Detect which cell encompasses the target text, then output its [X, Y] center coordinate. 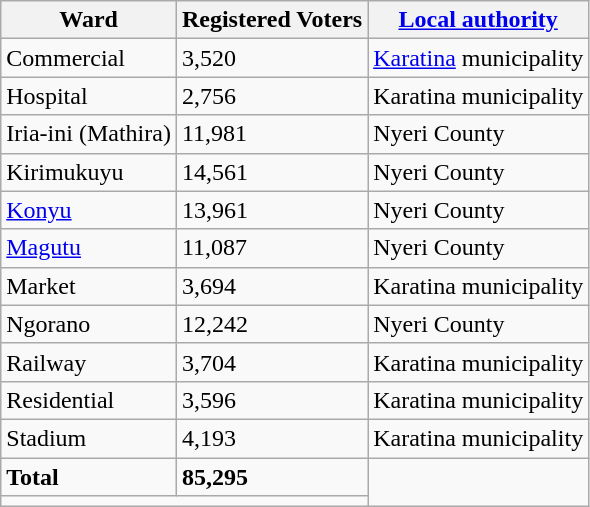
3,520 [272, 58]
3,596 [272, 400]
Stadium [89, 438]
14,561 [272, 172]
Commercial [89, 58]
13,961 [272, 210]
Kirimukuyu [89, 172]
Total [89, 477]
Registered Voters [272, 20]
3,704 [272, 362]
Residential [89, 400]
3,694 [272, 286]
11,087 [272, 248]
Railway [89, 362]
Market [89, 286]
4,193 [272, 438]
12,242 [272, 324]
2,756 [272, 96]
Local authority [478, 20]
Ngorano [89, 324]
Iria-ini (Mathira) [89, 134]
Hospital [89, 96]
11,981 [272, 134]
Ward [89, 20]
Magutu [89, 248]
85,295 [272, 477]
Konyu [89, 210]
